Return [x, y] of the center of cell containing provided text 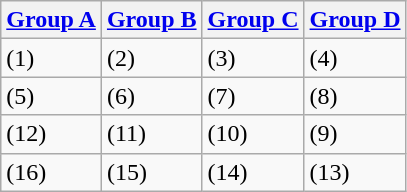
(9) [355, 134]
(12) [52, 134]
Group D [355, 20]
(16) [52, 172]
(3) [253, 58]
(10) [253, 134]
(5) [52, 96]
(14) [253, 172]
(1) [52, 58]
Group A [52, 20]
(8) [355, 96]
(13) [355, 172]
(2) [152, 58]
Group B [152, 20]
(4) [355, 58]
(7) [253, 96]
(15) [152, 172]
(11) [152, 134]
Group C [253, 20]
(6) [152, 96]
